Identify which cell holds the provided text, then report its [X, Y] central coordinate. 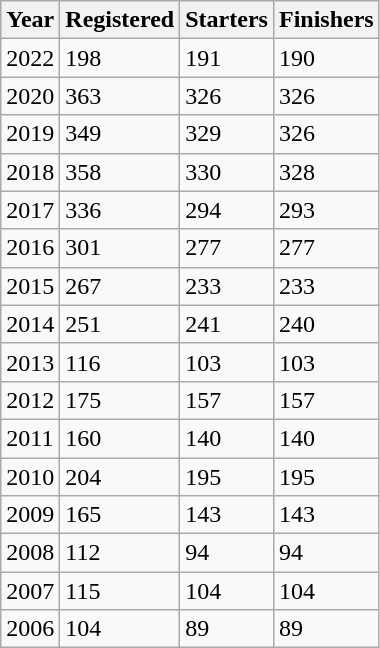
198 [120, 58]
329 [227, 134]
328 [326, 172]
2014 [30, 324]
2018 [30, 172]
165 [120, 515]
358 [120, 172]
2016 [30, 248]
191 [227, 58]
175 [120, 400]
2022 [30, 58]
Registered [120, 20]
293 [326, 210]
112 [120, 553]
330 [227, 172]
Finishers [326, 20]
115 [120, 591]
294 [227, 210]
116 [120, 362]
2019 [30, 134]
2011 [30, 438]
2013 [30, 362]
349 [120, 134]
204 [120, 477]
2015 [30, 286]
2009 [30, 515]
160 [120, 438]
2006 [30, 629]
240 [326, 324]
2007 [30, 591]
2010 [30, 477]
363 [120, 96]
Year [30, 20]
190 [326, 58]
267 [120, 286]
301 [120, 248]
2017 [30, 210]
2012 [30, 400]
241 [227, 324]
336 [120, 210]
2020 [30, 96]
2008 [30, 553]
251 [120, 324]
Starters [227, 20]
